For the text-containing cell, return its midpoint in [X, Y] coordinate format. 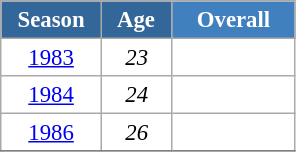
Season [52, 20]
24 [136, 95]
Overall [234, 20]
1983 [52, 58]
1986 [52, 133]
26 [136, 133]
1984 [52, 95]
23 [136, 58]
Age [136, 20]
